Locate the cell with the specified text and output its [X, Y] center coordinate. 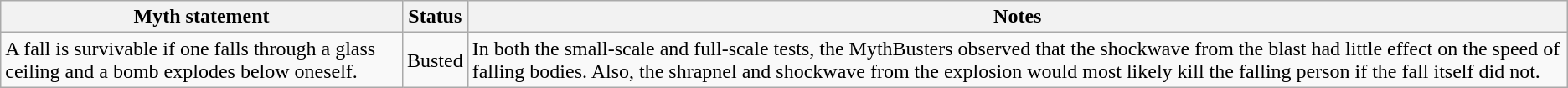
Myth statement [202, 17]
Status [435, 17]
Notes [1017, 17]
Busted [435, 60]
A fall is survivable if one falls through a glass ceiling and a bomb explodes below oneself. [202, 60]
